Return the (x, y) coordinate for the center point of the cell that contains the specified text.  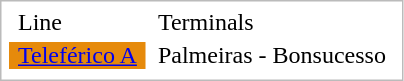
Teleférico A (78, 56)
Line (78, 22)
Palmeiras - Bonsucesso (272, 56)
Terminals (272, 22)
